Capture the cell that displays the provided text and extract its [x, y] central coordinate. 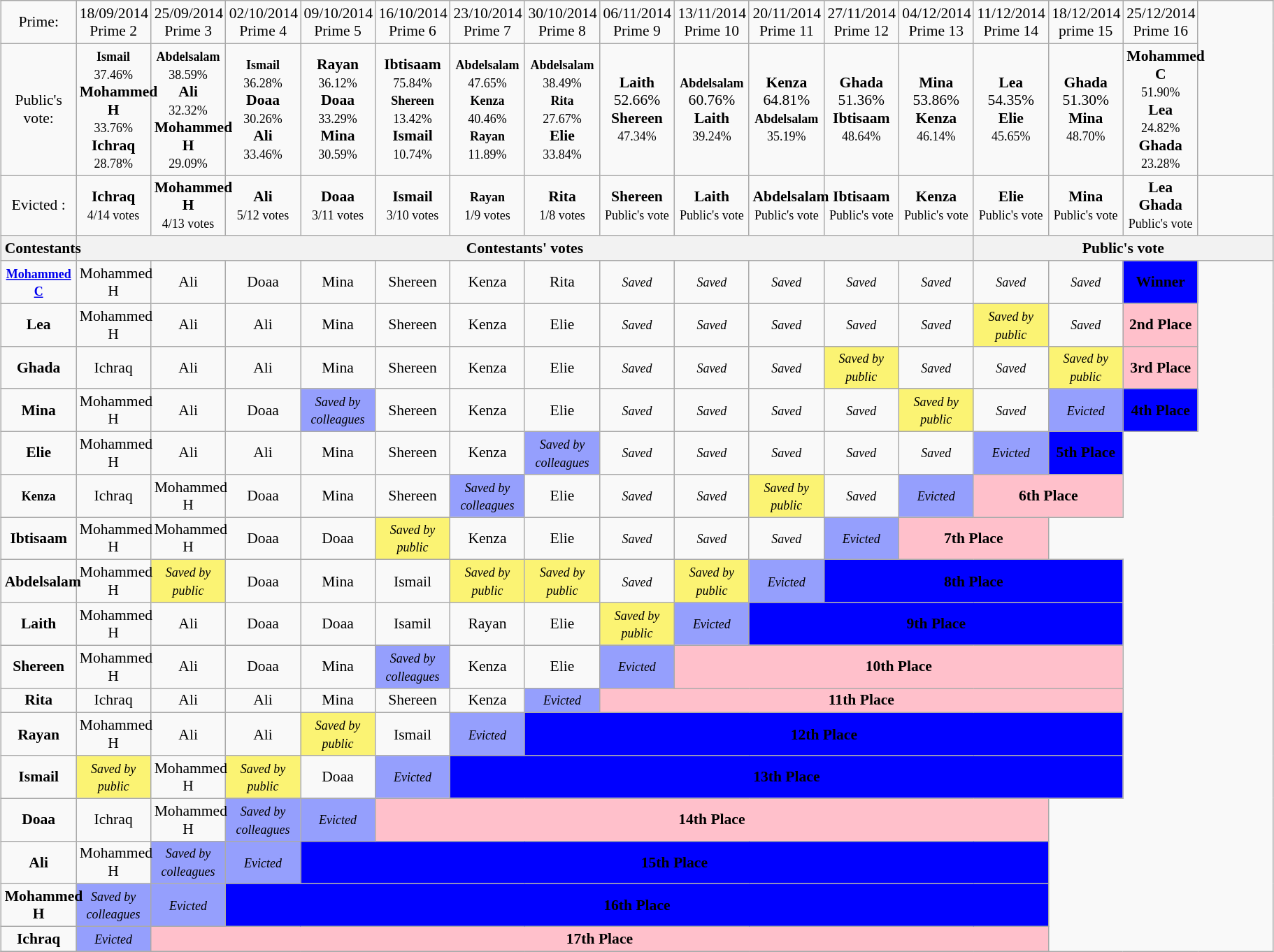
Laith 52.66%Shereen47.34% [636, 109]
20/11/2014 Prime 11 [786, 22]
Lea 54.35%Elie45.65% [1011, 109]
Ibtisaam [39, 538]
Laith [39, 623]
Ali5/12 votes [263, 205]
Abdelsalam38.49% Rita 27.67% Elie 33.84% [562, 109]
Mohammed H4/13 votes [189, 205]
4th Place [1161, 411]
6th Place [1048, 496]
Mohammed C [39, 282]
13th Place [786, 777]
LeaGhadaPublic's vote [1161, 205]
Isamil [413, 623]
25/09/2014 Prime 3 [189, 22]
Ismail 37.46% Mohammed H 33.76% Ichraq 28.78% [113, 109]
KenzaPublic's vote [936, 205]
Lea [39, 324]
AbdelsalamPublic's vote [786, 205]
LaithPublic's vote [712, 205]
Doaa3/11 votes [338, 205]
17th Place [600, 939]
8th Place [973, 582]
Winner [1161, 282]
06/11/2014 Prime 9 [636, 22]
04/12/2014 Prime 13 [936, 22]
Prime: [39, 22]
Rayan 36.12% Doaa 33.29% Mina 30.59% [338, 109]
Mina 53.86%Kenza46.14% [936, 109]
Ismail 36.28% Doaa 30.26% Ali 33.46% [263, 109]
13/11/2014 Prime 10 [712, 22]
Ghada 51.36%Ibtisaam48.64% [861, 109]
5th Place [1085, 453]
16/10/2014 Prime 6 [413, 22]
Abdelsalam 60.76%Laith39.24% [712, 109]
7th Place [973, 538]
Mohammed C 51.90% Lea 24.82% Ghada 23.28% [1161, 109]
9th Place [936, 623]
Abdelsalam [39, 582]
Abdelsalam47.65% Kenza 40.46% Rayan 11.89% [487, 109]
02/10/2014 Prime 4 [263, 22]
Ibtisaam75.84% Shereen 13.42% Ismail 10.74% [413, 109]
Abdelsalam 38.59% Ali 32.32% Mohammed H 29.09% [189, 109]
Ghada 51.30%Mina48.70% [1085, 109]
Rayan1/9 votes [487, 205]
23/10/2014 Prime 7 [487, 22]
3rd Place [1161, 368]
Ismail3/10 votes [413, 205]
ShereenPublic's vote [636, 205]
27/11/2014 Prime 12 [861, 22]
Ichraq4/14 votes [113, 205]
25/12/2014 Prime 16 [1161, 22]
Evicted : [39, 205]
IbtisaamPublic's vote [861, 205]
30/10/2014 Prime 8 [562, 22]
11th Place [861, 700]
14th Place [712, 819]
09/10/2014 Prime 5 [338, 22]
10th Place [899, 667]
Public's vote: [39, 109]
Contestants [39, 249]
Contestants' votes [525, 249]
MinaPublic's vote [1085, 205]
16th Place [638, 906]
Kenza 64.81%Abdelsalam35.19% [786, 109]
Ghada [39, 368]
18/09/2014 Prime 2 [113, 22]
Public's vote [1123, 249]
15th Place [675, 863]
Rita1/8 votes [562, 205]
2nd Place [1161, 324]
EliePublic's vote [1011, 205]
11/12/2014 Prime 14 [1011, 22]
18/12/2014 prime 15 [1085, 22]
12th Place [824, 734]
